Detect which cell encompasses the target text, then output its [X, Y] center coordinate. 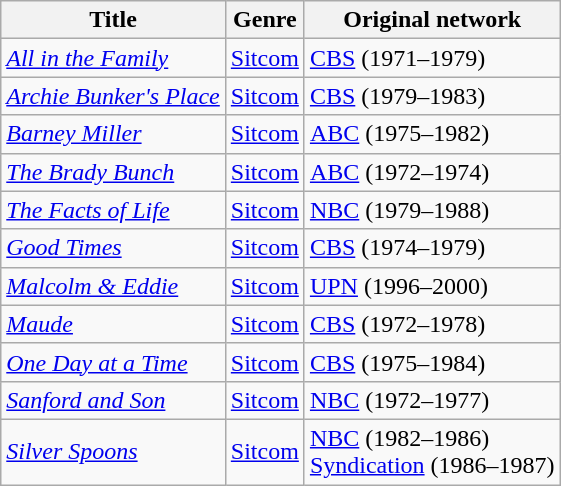
Archie Bunker's Place [114, 96]
Good Times [114, 248]
Maude [114, 324]
CBS (1974–1979) [432, 248]
The Facts of Life [114, 210]
The Brady Bunch [114, 172]
CBS (1979–1983) [432, 96]
CBS (1971–1979) [432, 58]
UPN (1996–2000) [432, 286]
NBC (1972–1977) [432, 400]
CBS (1975–1984) [432, 362]
ABC (1972–1974) [432, 172]
NBC (1979–1988) [432, 210]
Sanford and Son [114, 400]
Original network [432, 20]
Title [114, 20]
Malcolm & Eddie [114, 286]
Genre [264, 20]
Barney Miller [114, 134]
CBS (1972–1978) [432, 324]
NBC (1982–1986)Syndication (1986–1987) [432, 452]
ABC (1975–1982) [432, 134]
All in the Family [114, 58]
One Day at a Time [114, 362]
Silver Spoons [114, 452]
